Pinpoint the cell where the given text exists, returning its (X, Y) midpoint coordinate. 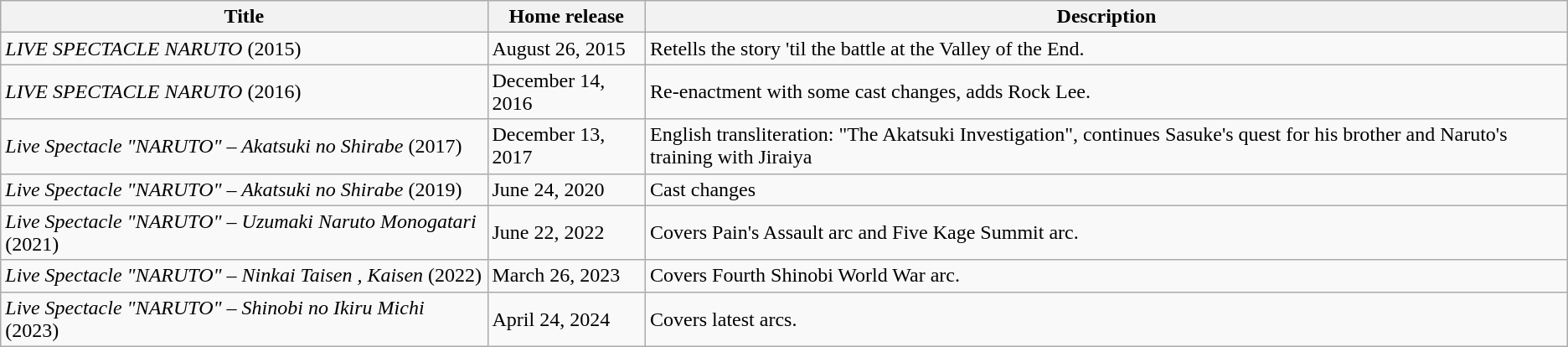
August 26, 2015 (566, 49)
June 24, 2020 (566, 189)
Live Spectacle "NARUTO" – Uzumaki Naruto Monogatari (2021) (245, 233)
Covers Pain's Assault arc and Five Kage Summit arc. (1107, 233)
Live Spectacle "NARUTO" – Akatsuki no Shirabe (2019) (245, 189)
LIVE SPECTACLE NARUTO (2015) (245, 49)
Re-enactment with some cast changes, adds Rock Lee. (1107, 92)
Cast changes (1107, 189)
Description (1107, 17)
December 14, 2016 (566, 92)
Title (245, 17)
Covers Fourth Shinobi World War arc. (1107, 276)
June 22, 2022 (566, 233)
December 13, 2017 (566, 146)
Retells the story 'til the battle at the Valley of the End. (1107, 49)
Covers latest arcs. (1107, 319)
Home release (566, 17)
Live Spectacle "NARUTO" – Akatsuki no Shirabe (2017) (245, 146)
April 24, 2024 (566, 319)
March 26, 2023 (566, 276)
English transliteration: "The Akatsuki Investigation", continues Sasuke's quest for his brother and Naruto's training with Jiraiya (1107, 146)
LIVE SPECTACLE NARUTO (2016) (245, 92)
Live Spectacle "NARUTO" – Shinobi no Ikiru Michi (2023) (245, 319)
Live Spectacle "NARUTO" – Ninkai Taisen , Kaisen (2022) (245, 276)
